For the text-containing cell, return its midpoint in (x, y) coordinate format. 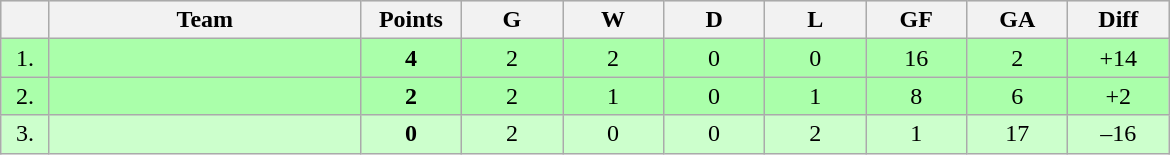
3. (26, 134)
8 (916, 96)
–16 (1118, 134)
+14 (1118, 58)
D (714, 20)
6 (1018, 96)
+2 (1118, 96)
G (512, 20)
Team (204, 20)
1. (26, 58)
4 (410, 58)
17 (1018, 134)
2. (26, 96)
L (816, 20)
16 (916, 58)
Diff (1118, 20)
Points (410, 20)
GF (916, 20)
W (612, 20)
GA (1018, 20)
